Identify which cell holds the provided text, then report its (X, Y) central coordinate. 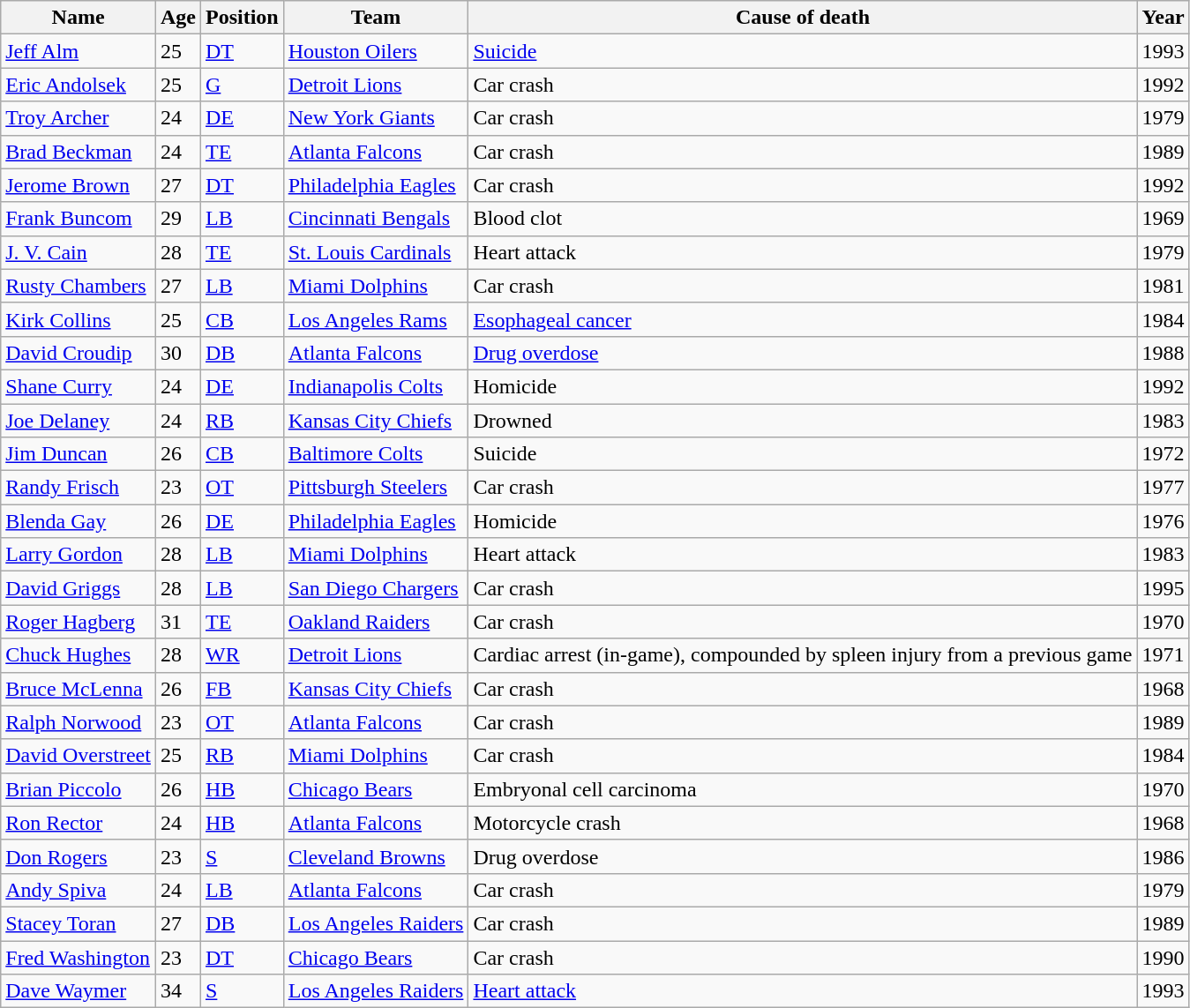
Oakland Raiders (376, 622)
FB (242, 689)
Team (376, 18)
Pittsburgh Steelers (376, 488)
1969 (1163, 219)
Shane Curry (79, 386)
Randy Frisch (79, 488)
Cause of death (803, 18)
G (242, 85)
New York Giants (376, 118)
Kirk Collins (79, 319)
David Croudip (79, 353)
Blood clot (803, 219)
WR (242, 655)
David Griggs (79, 588)
1976 (1163, 521)
San Diego Chargers (376, 588)
Don Rogers (79, 856)
Name (79, 18)
St. Louis Cardinals (376, 252)
Roger Hagberg (79, 622)
1986 (1163, 856)
Eric Andolsek (79, 85)
Houston Oilers (376, 51)
J. V. Cain (79, 252)
Stacey Toran (79, 923)
Frank Buncom (79, 219)
Age (178, 18)
Chuck Hughes (79, 655)
Fred Washington (79, 957)
Brian Piccolo (79, 789)
Bruce McLenna (79, 689)
29 (178, 219)
30 (178, 353)
Cincinnati Bengals (376, 219)
Position (242, 18)
Baltimore Colts (376, 454)
Embryonal cell carcinoma (803, 789)
Joe Delaney (79, 421)
David Overstreet (79, 756)
Indianapolis Colts (376, 386)
Drowned (803, 421)
Jim Duncan (79, 454)
1990 (1163, 957)
Jeff Alm (79, 51)
Ron Rector (79, 823)
Rusty Chambers (79, 286)
1977 (1163, 488)
1988 (1163, 353)
Ralph Norwood (79, 722)
1972 (1163, 454)
1971 (1163, 655)
Los Angeles Rams (376, 319)
Troy Archer (79, 118)
Jerome Brown (79, 185)
Brad Beckman (79, 152)
1981 (1163, 286)
Cleveland Browns (376, 856)
31 (178, 622)
Esophageal cancer (803, 319)
Andy Spiva (79, 890)
Larry Gordon (79, 555)
34 (178, 991)
Dave Waymer (79, 991)
Motorcycle crash (803, 823)
Year (1163, 18)
1995 (1163, 588)
Cardiac arrest (in-game), compounded by spleen injury from a previous game (803, 655)
Blenda Gay (79, 521)
